Extract the (x, y) coordinate from the center of the cell holding the provided text.  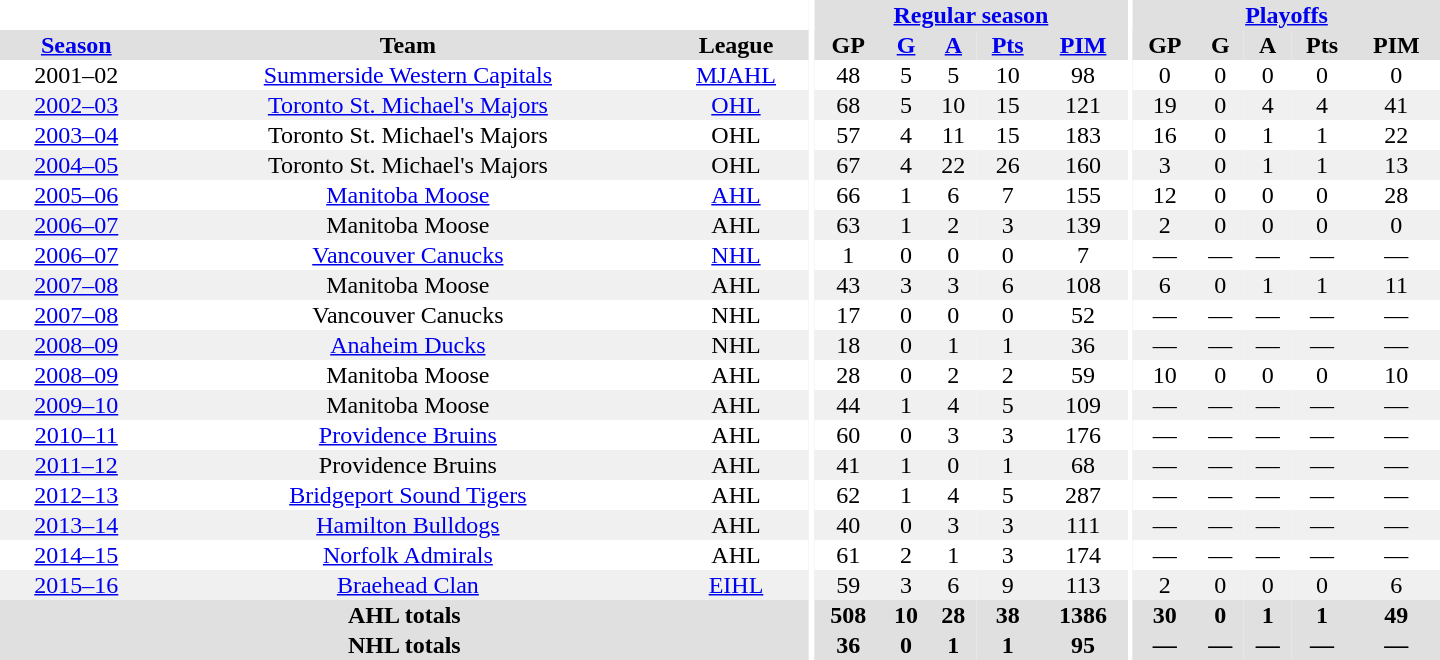
EIHL (736, 585)
98 (1082, 75)
109 (1082, 405)
2014–15 (76, 555)
508 (848, 615)
95 (1082, 645)
Norfolk Admirals (408, 555)
2003–04 (76, 135)
Season (76, 45)
Regular season (971, 15)
38 (1008, 615)
160 (1082, 165)
Braehead Clan (408, 585)
113 (1082, 585)
17 (848, 315)
19 (1165, 105)
52 (1082, 315)
2012–13 (76, 495)
2009–10 (76, 405)
1386 (1082, 615)
26 (1008, 165)
16 (1165, 135)
Playoffs (1286, 15)
63 (848, 225)
48 (848, 75)
18 (848, 345)
40 (848, 525)
2015–16 (76, 585)
121 (1082, 105)
Anaheim Ducks (408, 345)
13 (1396, 165)
Hamilton Bulldogs (408, 525)
155 (1082, 195)
2002–03 (76, 105)
183 (1082, 135)
12 (1165, 195)
2013–14 (76, 525)
Summerside Western Capitals (408, 75)
62 (848, 495)
66 (848, 195)
60 (848, 435)
2011–12 (76, 465)
139 (1082, 225)
176 (1082, 435)
287 (1082, 495)
61 (848, 555)
43 (848, 285)
2005–06 (76, 195)
174 (1082, 555)
Team (408, 45)
NHL totals (404, 645)
League (736, 45)
MJAHL (736, 75)
108 (1082, 285)
Bridgeport Sound Tigers (408, 495)
30 (1165, 615)
111 (1082, 525)
57 (848, 135)
9 (1008, 585)
2001–02 (76, 75)
2010–11 (76, 435)
AHL totals (404, 615)
67 (848, 165)
49 (1396, 615)
44 (848, 405)
2004–05 (76, 165)
